For the text-containing cell, return its midpoint in (x, y) coordinate format. 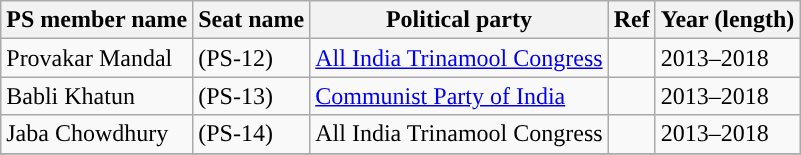
Babli Khatun (97, 96)
Seat name (252, 20)
Ref (632, 20)
Political party (459, 20)
Provakar Mandal (97, 58)
(PS-12) (252, 58)
(PS-13) (252, 96)
Year (length) (728, 20)
PS member name (97, 20)
(PS-14) (252, 134)
Jaba Chowdhury (97, 134)
Communist Party of India (459, 96)
